Locate the cell with the specified text and output its [x, y] center coordinate. 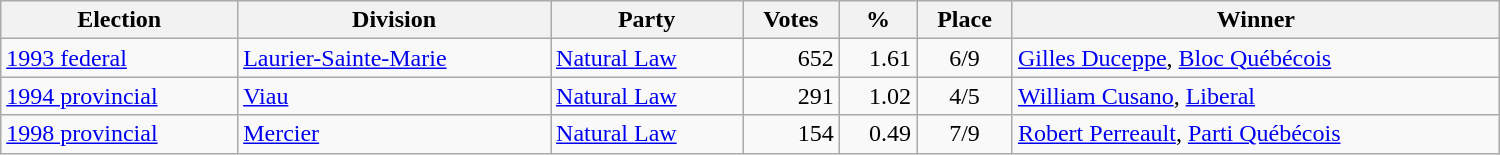
Winner [1256, 20]
154 [792, 134]
1.61 [878, 58]
6/9 [965, 58]
William Cusano, Liberal [1256, 96]
652 [792, 58]
1994 provincial [120, 96]
4/5 [965, 96]
Gilles Duceppe, Bloc Québécois [1256, 58]
291 [792, 96]
7/9 [965, 134]
Viau [394, 96]
0.49 [878, 134]
Party [647, 20]
1993 federal [120, 58]
1998 provincial [120, 134]
Votes [792, 20]
Robert Perreault, Parti Québécois [1256, 134]
1.02 [878, 96]
Laurier-Sainte-Marie [394, 58]
Election [120, 20]
Division [394, 20]
Place [965, 20]
Mercier [394, 134]
% [878, 20]
